Scan for the cell matching the given text and deliver its [X, Y] coordinate at center. 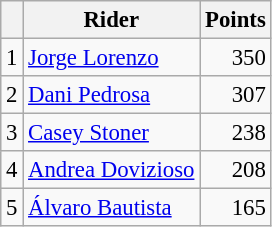
5 [12, 208]
Rider [112, 20]
350 [236, 58]
307 [236, 95]
Casey Stoner [112, 133]
3 [12, 133]
Jorge Lorenzo [112, 58]
165 [236, 208]
Points [236, 20]
2 [12, 95]
238 [236, 133]
Andrea Dovizioso [112, 170]
Álvaro Bautista [112, 208]
Dani Pedrosa [112, 95]
1 [12, 58]
208 [236, 170]
4 [12, 170]
